Output the [X, Y] coordinate of the center of the cell containing the given text.  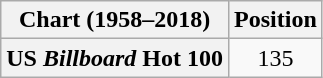
Chart (1958–2018) [115, 20]
135 [276, 58]
US Billboard Hot 100 [115, 58]
Position [276, 20]
